Provide the (x, y) coordinate of the cell's center where the given text is located.  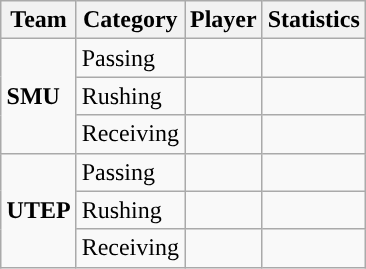
UTEP (38, 210)
Category (130, 20)
SMU (38, 96)
Player (223, 20)
Statistics (314, 20)
Team (38, 20)
